Pinpoint the cell where the given text exists, returning its [X, Y] midpoint coordinate. 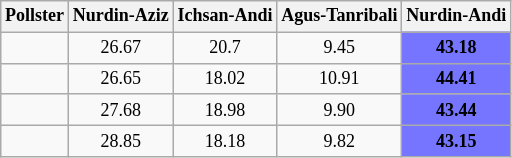
43.44 [456, 110]
9.45 [340, 48]
9.90 [340, 110]
27.68 [120, 110]
43.18 [456, 48]
20.7 [225, 48]
28.85 [120, 140]
Ichsan-Andi [225, 16]
26.65 [120, 78]
10.91 [340, 78]
Nurdin-Andi [456, 16]
Pollster [35, 16]
26.67 [120, 48]
18.02 [225, 78]
18.98 [225, 110]
Agus-Tanribali [340, 16]
44.41 [456, 78]
9.82 [340, 140]
18.18 [225, 140]
Nurdin-Aziz [120, 16]
43.15 [456, 140]
